Extract the [X, Y] coordinate from the center of the cell holding the provided text.  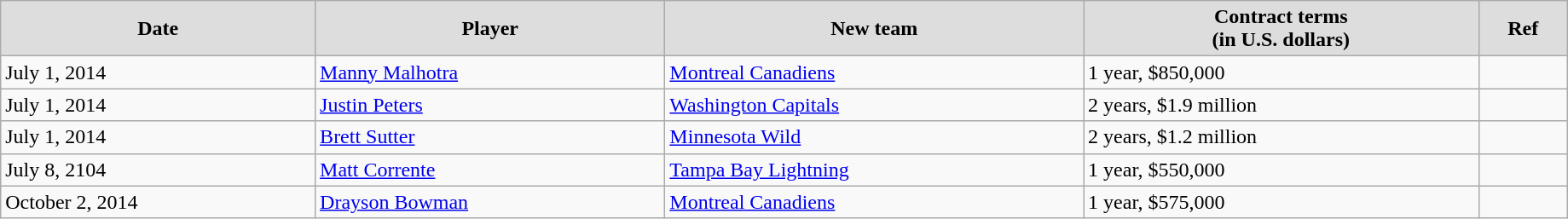
1 year, $850,000 [1281, 72]
Date [159, 29]
1 year, $575,000 [1281, 202]
1 year, $550,000 [1281, 170]
New team [875, 29]
Player [490, 29]
October 2, 2014 [159, 202]
2 years, $1.2 million [1281, 137]
2 years, $1.9 million [1281, 105]
Contract terms(in U.S. dollars) [1281, 29]
July 8, 2104 [159, 170]
Tampa Bay Lightning [875, 170]
Brett Sutter [490, 137]
Manny Malhotra [490, 72]
Justin Peters [490, 105]
Minnesota Wild [875, 137]
Matt Corrente [490, 170]
Washington Capitals [875, 105]
Drayson Bowman [490, 202]
Ref [1523, 29]
